Output the (X, Y) coordinate of the center of the cell containing the given text.  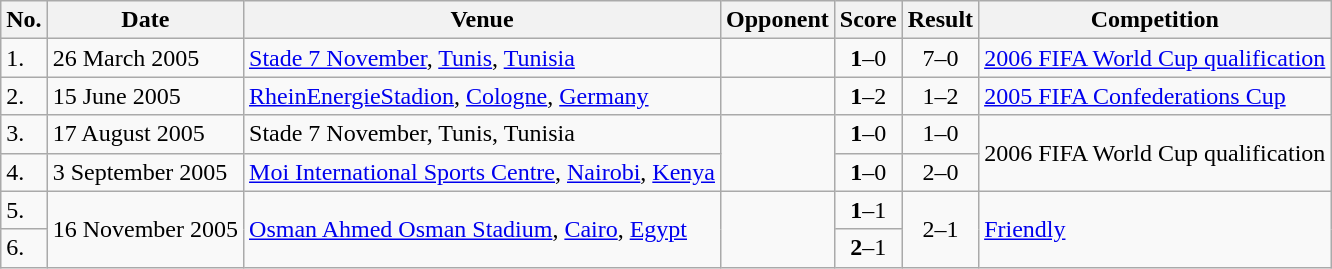
7–0 (940, 58)
Friendly (1155, 229)
6. (24, 248)
Score (868, 20)
Moi International Sports Centre, Nairobi, Kenya (482, 172)
26 March 2005 (145, 58)
Result (940, 20)
RheinEnergieStadion, Cologne, Germany (482, 96)
1. (24, 58)
No. (24, 20)
Osman Ahmed Osman Stadium, Cairo, Egypt (482, 229)
Opponent (777, 20)
Venue (482, 20)
2. (24, 96)
Date (145, 20)
Competition (1155, 20)
1–1 (868, 210)
5. (24, 210)
2005 FIFA Confederations Cup (1155, 96)
2–0 (940, 172)
4. (24, 172)
17 August 2005 (145, 134)
3 September 2005 (145, 172)
15 June 2005 (145, 96)
3. (24, 134)
16 November 2005 (145, 229)
